Return the [X, Y] coordinate for the center point of the cell that contains the specified text.  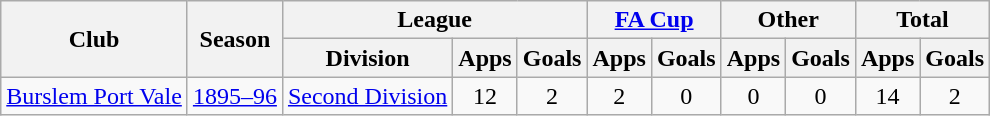
League [434, 20]
Other [788, 20]
Club [94, 39]
Total [922, 20]
Season [234, 39]
FA Cup [654, 20]
Burslem Port Vale [94, 96]
Division [367, 58]
1895–96 [234, 96]
Second Division [367, 96]
12 [485, 96]
14 [887, 96]
